Return [x, y] of the center of cell containing provided text 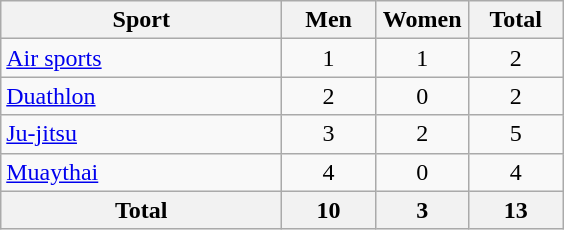
Air sports [142, 58]
Women [422, 20]
Sport [142, 20]
Ju-jitsu [142, 134]
13 [516, 210]
10 [329, 210]
Men [329, 20]
Muaythai [142, 172]
5 [516, 134]
Duathlon [142, 96]
